Determine the [X, Y] coordinate at the center of the cell enclosing the given text.  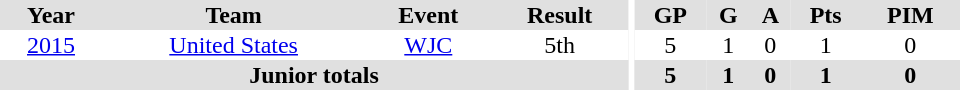
WJC [428, 45]
G [728, 15]
Event [428, 15]
Junior totals [314, 75]
Year [51, 15]
Team [234, 15]
United States [234, 45]
Pts [826, 15]
A [770, 15]
Result [560, 15]
PIM [910, 15]
GP [670, 15]
5th [560, 45]
2015 [51, 45]
